From the cell containing the given text, extract its center point as [X, Y] coordinate. 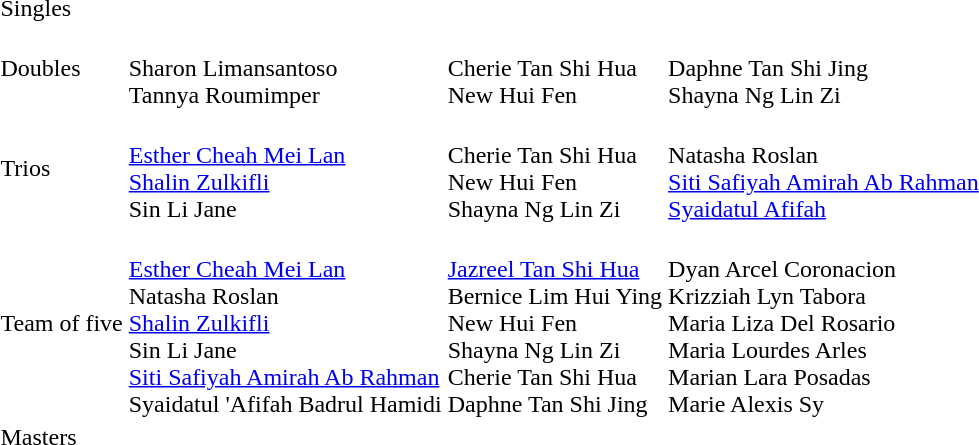
Jazreel Tan Shi HuaBernice Lim Hui YingNew Hui FenShayna Ng Lin ZiCherie Tan Shi HuaDaphne Tan Shi Jing [554, 323]
Sharon LimansantosoTannya Roumimper [285, 68]
Esther Cheah Mei LanShalin ZulkifliSin Li Jane [285, 168]
Esther Cheah Mei LanNatasha RoslanShalin ZulkifliSin Li JaneSiti Safiyah Amirah Ab RahmanSyaidatul 'Afifah Badrul Hamidi [285, 323]
Cherie Tan Shi HuaNew Hui Fen [554, 68]
Cherie Tan Shi HuaNew Hui FenShayna Ng Lin Zi [554, 168]
